Pinpoint the cell where the given text exists, returning its [X, Y] midpoint coordinate. 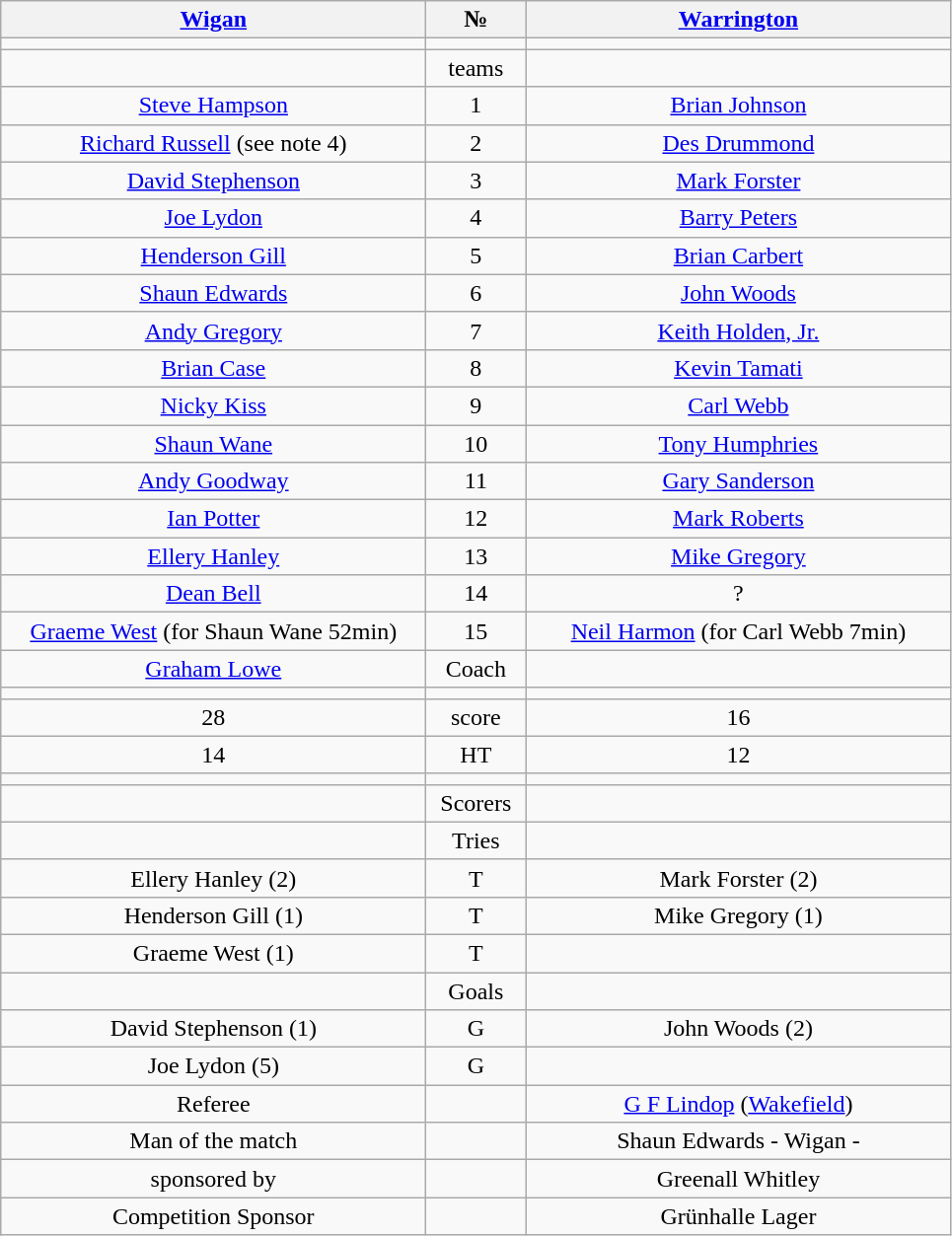
Joe Lydon (5) [213, 1066]
Andy Goodway [213, 481]
Barry Peters [738, 218]
Steve Hampson [213, 106]
Gary Sanderson [738, 481]
9 [476, 405]
Greenall Whitley [738, 1179]
Henderson Gill [213, 255]
2 [476, 143]
John Woods (2) [738, 1029]
David Stephenson [213, 181]
Graham Lowe [213, 669]
Kevin Tamati [738, 368]
28 [213, 717]
1 [476, 106]
Des Drummond [738, 143]
5 [476, 255]
Henderson Gill (1) [213, 915]
13 [476, 556]
Ian Potter [213, 519]
Brian Carbert [738, 255]
HT [476, 755]
G F Lindop (Wakefield) [738, 1104]
16 [738, 717]
8 [476, 368]
Tries [476, 840]
Coach [476, 669]
Mark Forster [738, 181]
7 [476, 330]
Brian Case [213, 368]
3 [476, 181]
Mike Gregory [738, 556]
Wigan [213, 20]
Tony Humphries [738, 443]
11 [476, 481]
Dean Bell [213, 594]
Neil Harmon (for Carl Webb 7min) [738, 631]
sponsored by [213, 1179]
Shaun Wane [213, 443]
Ellery Hanley [213, 556]
15 [476, 631]
Competition Sponsor [213, 1216]
John Woods [738, 293]
Man of the match [213, 1141]
David Stephenson (1) [213, 1029]
Warrington [738, 20]
Nicky Kiss [213, 405]
10 [476, 443]
6 [476, 293]
Shaun Edwards [213, 293]
Scorers [476, 803]
Mark Forster (2) [738, 878]
Carl Webb [738, 405]
Graeme West (1) [213, 953]
Brian Johnson [738, 106]
Goals [476, 991]
? [738, 594]
Keith Holden, Jr. [738, 330]
Richard Russell (see note 4) [213, 143]
teams [476, 68]
Shaun Edwards - Wigan - [738, 1141]
4 [476, 218]
№ [476, 20]
score [476, 717]
Graeme West (for Shaun Wane 52min) [213, 631]
Grünhalle Lager [738, 1216]
Andy Gregory [213, 330]
Referee [213, 1104]
Ellery Hanley (2) [213, 878]
Mike Gregory (1) [738, 915]
Joe Lydon [213, 218]
Mark Roberts [738, 519]
